Return [X, Y] of the center of cell containing provided text 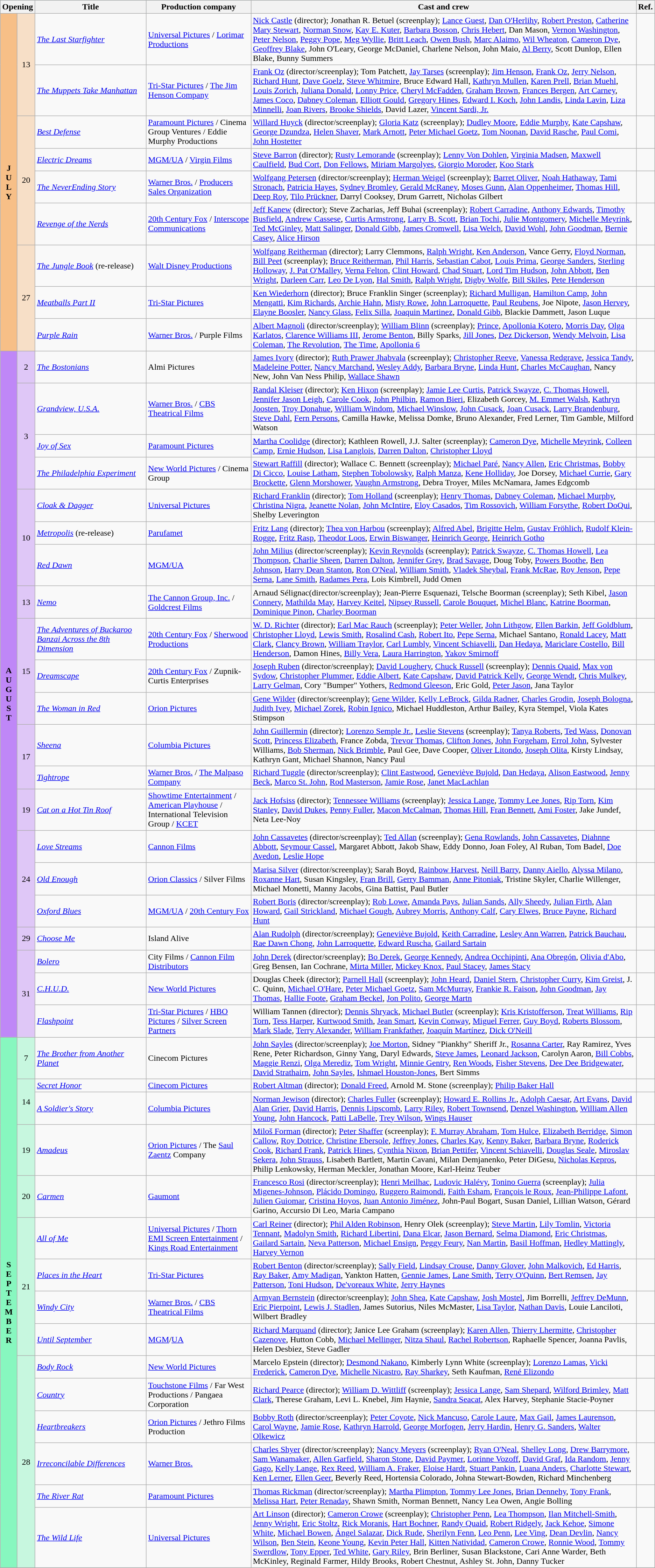
C.H.U.D. [91, 989]
The NeverEnding Story [91, 187]
Universal Pictures / Lorimar Productions [199, 39]
Sheena [91, 745]
Tri-Star Pictures / HBO Pictures / Silver Screen Partners [199, 1021]
Metropolis (re-release) [91, 533]
New World Pictures / Cinema Group [199, 473]
Meatballs Part II [91, 302]
The Wild Life [91, 1538]
Best Defense [91, 132]
Red Dawn [91, 565]
MGM/UA / Virgin Films [199, 160]
Oxford Blues [91, 911]
The Philadelphia Experiment [91, 473]
14 [26, 1102]
Choose Me [91, 938]
Cat on a Hot Tin Roof [91, 809]
Production company [199, 7]
17 [26, 757]
Amadeus [91, 1150]
29 [26, 938]
Cloak & Dagger [91, 506]
Old Enough [91, 879]
Paramount Pictures / Cinema Group Ventures / Eddie Murphy Productions [199, 132]
Tightrope [91, 777]
Orion Pictures / Jethro Films Production [199, 1427]
Purple Rain [91, 335]
21 [26, 1286]
15 [26, 671]
20th Century Fox / Interscope Communications [199, 224]
Walt Disney Productions [199, 265]
Orion Pictures / The Saul Zaentz Company [199, 1150]
A Soldier's Story [91, 1108]
Windy City [91, 1307]
SEPTEMBER [9, 1303]
Joy of Sex [91, 445]
Country [91, 1394]
JULY [9, 182]
2 [26, 367]
The Cannon Group, Inc. / Goldcrest Films [199, 602]
Electric Dreams [91, 160]
Bolero [91, 961]
Grandview, U.S.A. [91, 409]
AUGUST [9, 694]
Gaumont [199, 1197]
Irreconcilable Differences [91, 1463]
MGM/UA / 20th Century Fox [199, 911]
The Bostonians [91, 367]
Island Alive [199, 938]
31 [26, 994]
Warner Bros. / The Malpaso Company [199, 777]
Tri-Star Pictures / The Jim Henson Company [199, 90]
10 [26, 538]
Opening [17, 7]
Almi Pictures [199, 367]
The Jungle Book (re-release) [91, 265]
Warner Bros. / Producers Sales Organization [199, 187]
Showtime Entertainment / American Playhouse / International Television Group / KCET [199, 809]
Carmen [91, 1197]
Warner Bros. [199, 1463]
City Films / Cannon Film Distributors [199, 961]
20th Century Fox / Zupnik-Curtis Enterprises [199, 676]
Cannon Films [199, 846]
24 [26, 879]
Love Streams [91, 846]
Touchstone Films / Far West Productions / Pangaea Corporation [199, 1394]
27 [26, 298]
Orion Pictures [199, 708]
20th Century Fox / Sherwood Productions [199, 639]
Dreamscape [91, 676]
The Brother from Another Planet [91, 1058]
Ref. [645, 7]
Revenge of the Nerds [91, 224]
Heartbreakers [91, 1427]
7 [26, 1058]
Parufamet [199, 533]
Secret Honor [91, 1086]
Universal Pictures / Thorn EMI Screen Entertainment / Kings Road Entertainment [199, 1238]
28 [26, 1462]
Body Rock [91, 1367]
Until September [91, 1339]
Title [91, 7]
All of Me [91, 1238]
The Adventures of Buckaroo Banzai Across the 8th Dimension [91, 639]
Warner Bros. / Purple Films [199, 335]
Cast and crew [444, 7]
3 [26, 436]
Robert Altman (director); Donald Freed, Arnold M. Stone (screenplay); Philip Baker Hall [444, 1086]
The Muppets Take Manhattan [91, 90]
Flashpoint [91, 1021]
Orion Classics / Silver Films [199, 879]
The Last Starfighter [91, 39]
The River Rat [91, 1496]
Places in the Heart [91, 1275]
The Woman in Red [91, 708]
Nemo [91, 602]
